Determine the (x, y) coordinate at the center of the cell enclosing the given text.  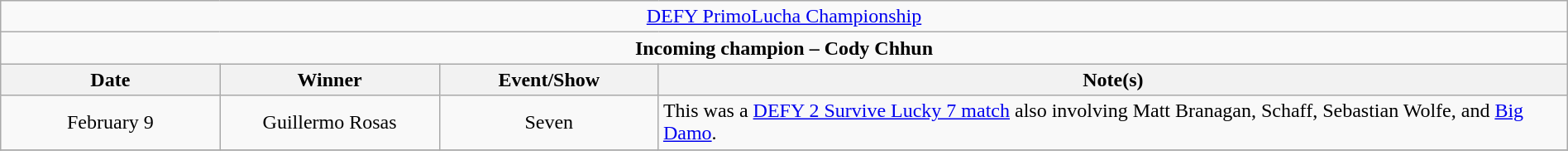
Event/Show (549, 80)
Date (111, 80)
This was a DEFY 2 Survive Lucky 7 match also involving Matt Branagan, Schaff, Sebastian Wolfe, and Big Damo. (1113, 123)
Guillermo Rosas (329, 123)
Incoming champion – Cody Chhun (784, 48)
Seven (549, 123)
DEFY PrimoLucha Championship (784, 17)
Note(s) (1113, 80)
Winner (329, 80)
February 9 (111, 123)
